Return (x, y) of the center of cell containing provided text 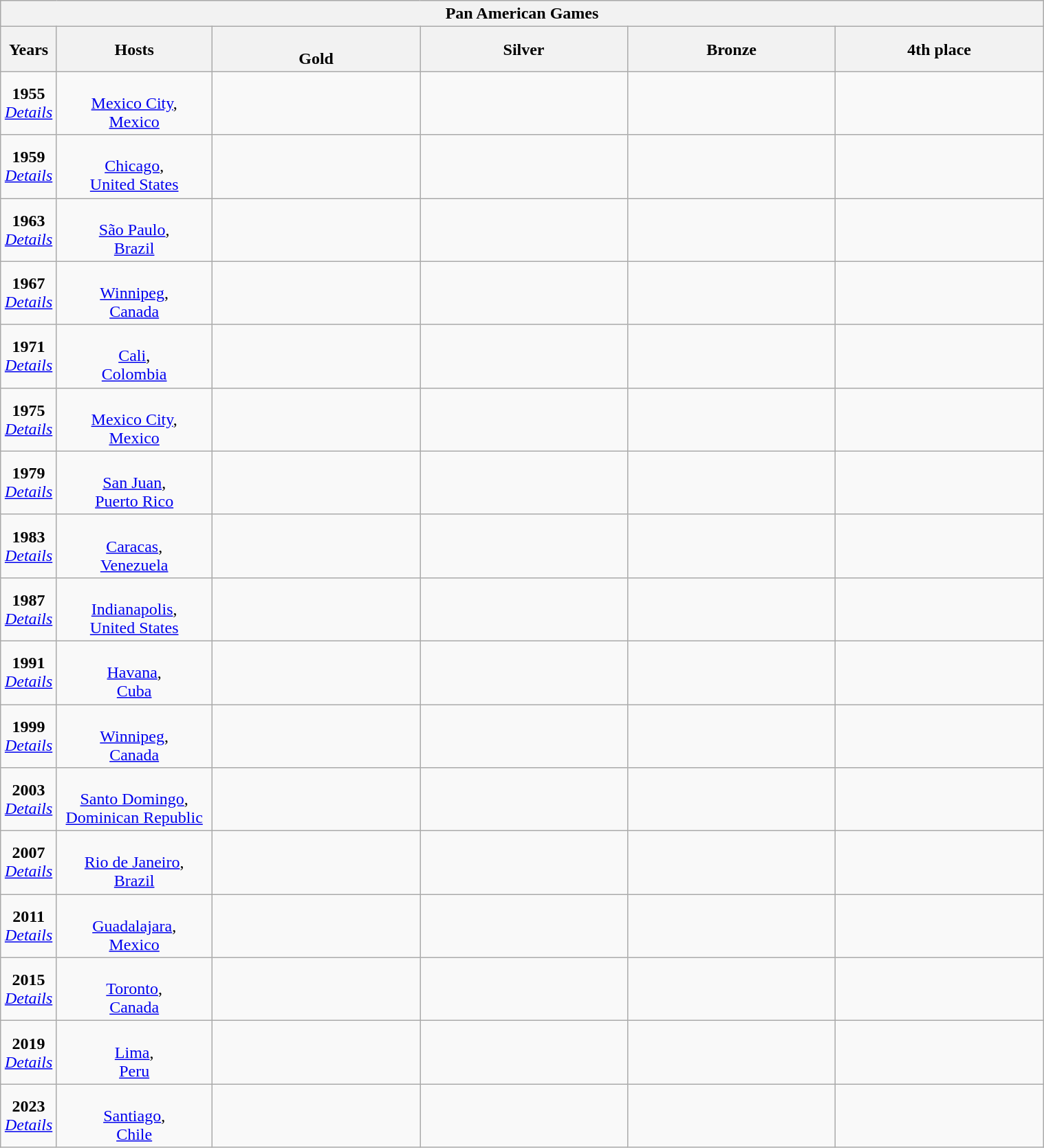
2003Details (28, 799)
Cali, Colombia (135, 356)
1967Details (28, 293)
1955Details (28, 103)
San Juan, Puerto Rico (135, 483)
Guadalajara, Mexico (135, 926)
Indianapolis, United States (135, 609)
1979Details (28, 483)
Bronze (732, 49)
1971Details (28, 356)
São Paulo, Brazil (135, 230)
4th place (939, 49)
Rio de Janeiro, Brazil (135, 863)
1963Details (28, 230)
Years (28, 49)
2019Details (28, 1052)
Gold (316, 49)
Toronto, Canada (135, 989)
Lima, Peru (135, 1052)
1987Details (28, 609)
1991Details (28, 672)
2015Details (28, 989)
Santo Domingo, Dominican Republic (135, 799)
2011Details (28, 926)
1959Details (28, 166)
Hosts (135, 49)
2023Details (28, 1116)
1975Details (28, 419)
1999Details (28, 736)
Caracas, Venezuela (135, 546)
2007Details (28, 863)
Pan American Games (521, 14)
Chicago, United States (135, 166)
Santiago, Chile (135, 1116)
1983Details (28, 546)
Havana, Cuba (135, 672)
Silver (524, 49)
